Extract the (x, y) coordinate from the center of the cell holding the provided text.  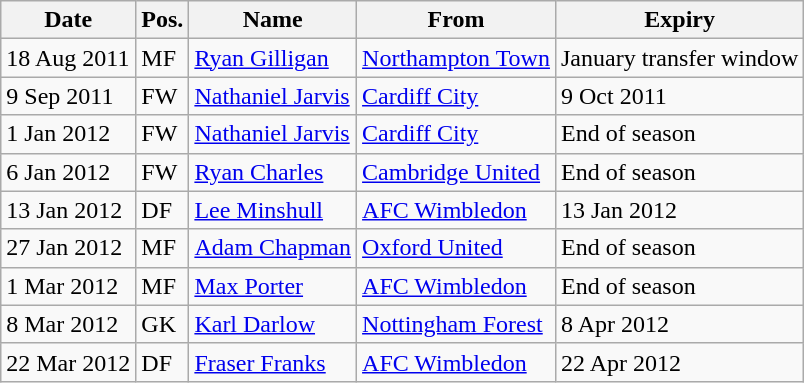
Karl Darlow (273, 324)
Name (273, 20)
8 Mar 2012 (68, 324)
27 Jan 2012 (68, 248)
Oxford United (456, 248)
From (456, 20)
Cambridge United (456, 172)
6 Jan 2012 (68, 172)
January transfer window (679, 58)
Expiry (679, 20)
9 Sep 2011 (68, 96)
18 Aug 2011 (68, 58)
Northampton Town (456, 58)
Nottingham Forest (456, 324)
22 Apr 2012 (679, 362)
Fraser Franks (273, 362)
Pos. (162, 20)
1 Mar 2012 (68, 286)
Ryan Gilligan (273, 58)
22 Mar 2012 (68, 362)
1 Jan 2012 (68, 134)
Lee Minshull (273, 210)
Ryan Charles (273, 172)
Date (68, 20)
Max Porter (273, 286)
8 Apr 2012 (679, 324)
Adam Chapman (273, 248)
9 Oct 2011 (679, 96)
GK (162, 324)
